Search for the cell housing the specified text and yield its (X, Y) center coordinate. 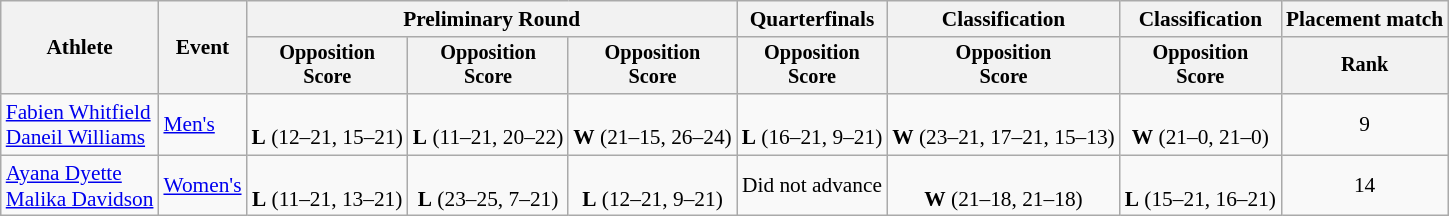
L (23–25, 7–21) (488, 186)
L (12–21, 9–21) (652, 186)
Women's (202, 186)
L (11–21, 20–22) (488, 124)
L (12–21, 15–21) (328, 124)
W (21–15, 26–24) (652, 124)
W (21–18, 21–18) (1003, 186)
9 (1364, 124)
L (15–21, 16–21) (1200, 186)
W (23–21, 17–21, 15–13) (1003, 124)
L (11–21, 13–21) (328, 186)
Athlete (80, 48)
Rank (1364, 66)
14 (1364, 186)
Event (202, 48)
Men's (202, 124)
Preliminary Round (492, 19)
Did not advance (812, 186)
Quarterfinals (812, 19)
L (16–21, 9–21) (812, 124)
Ayana DyetteMalika Davidson (80, 186)
W (21–0, 21–0) (1200, 124)
Fabien WhitfieldDaneil Williams (80, 124)
Placement match (1364, 19)
